Capture the cell that displays the provided text and extract its [x, y] central coordinate. 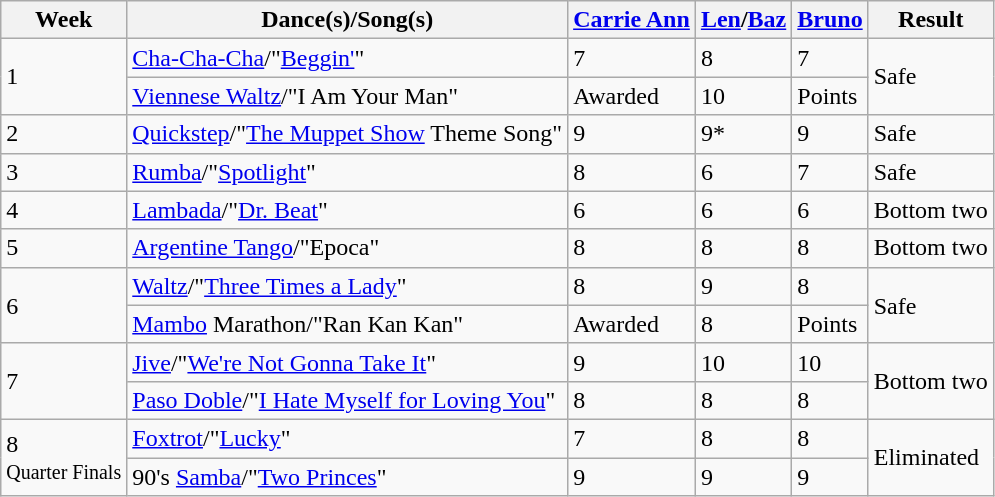
Jive/"We're Not Gonna Take It" [348, 362]
Paso Doble/"I Hate Myself for Loving You" [348, 400]
Quickstep/"The Muppet Show Theme Song" [348, 134]
Viennese Waltz/"I Am Your Man" [348, 96]
Bruno [830, 20]
5 [64, 248]
Result [930, 20]
Dance(s)/Song(s) [348, 20]
Foxtrot/"Lucky" [348, 438]
Len/Baz [743, 20]
90's Samba/"Two Princes" [348, 477]
Carrie Ann [632, 20]
3 [64, 172]
Cha-Cha-Cha/"Beggin'" [348, 58]
Rumba/"Spotlight" [348, 172]
9* [743, 134]
4 [64, 210]
2 [64, 134]
Lambada/"Dr. Beat" [348, 210]
8Quarter Finals [64, 457]
Eliminated [930, 457]
Mambo Marathon/"Ran Kan Kan" [348, 324]
Argentine Tango/"Epoca" [348, 248]
Week [64, 20]
Waltz/"Three Times a Lady" [348, 286]
1 [64, 77]
